Determine the (X, Y) coordinate at the center of the cell enclosing the given text.  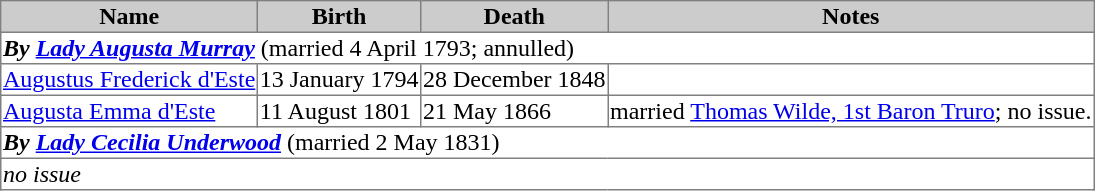
13 January 1794 (340, 80)
Augustus Frederick d'Este (130, 80)
Augusta Emma d'Este (130, 111)
Name (130, 17)
21 May 1866 (514, 111)
Birth (340, 17)
11 August 1801 (340, 111)
28 December 1848 (514, 80)
no issue (548, 174)
Notes (851, 17)
married Thomas Wilde, 1st Baron Truro; no issue. (851, 111)
By Lady Augusta Murray (married 4 April 1793; annulled) (548, 48)
By Lady Cecilia Underwood (married 2 May 1831) (548, 143)
Death (514, 17)
